Scan for the cell matching the given text and deliver its [x, y] coordinate at center. 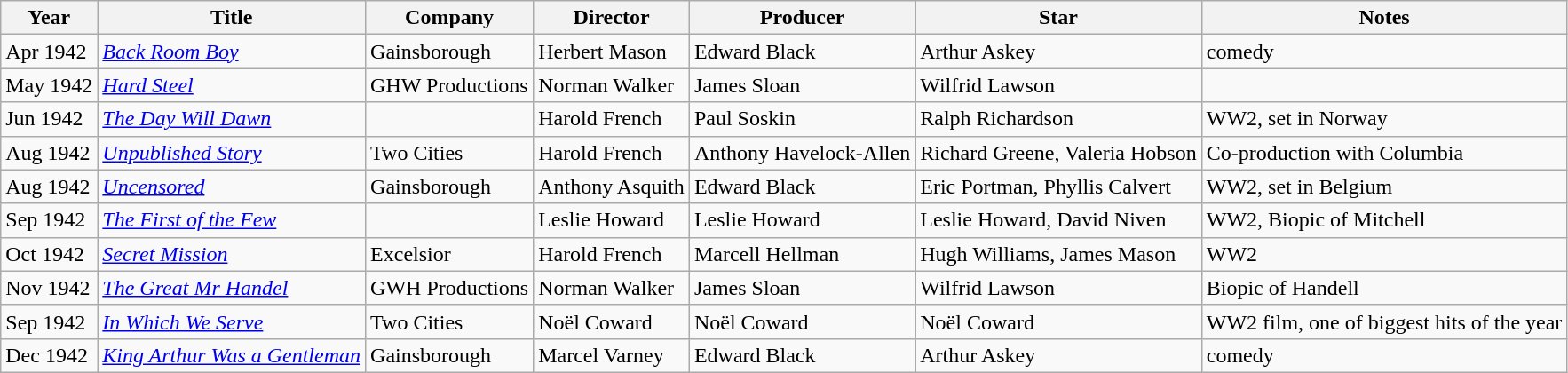
Back Room Boy [232, 52]
The Great Mr Handel [232, 288]
Richard Greene, Valeria Hobson [1058, 153]
Apr 1942 [50, 52]
WW2, Biopic of Mitchell [1384, 220]
Year [50, 18]
Anthony Havelock-Allen [802, 153]
WW2, set in Belgium [1384, 186]
WW2 [1384, 254]
Hugh Williams, James Mason [1058, 254]
Notes [1384, 18]
Ralph Richardson [1058, 119]
GHW Productions [449, 85]
Leslie Howard, David Niven [1058, 220]
Dec 1942 [50, 355]
Herbert Mason [612, 52]
Unpublished Story [232, 153]
Hard Steel [232, 85]
Producer [802, 18]
Director [612, 18]
Company [449, 18]
Anthony Asquith [612, 186]
Star [1058, 18]
In Which We Serve [232, 321]
The First of the Few [232, 220]
Nov 1942 [50, 288]
WW2 film, one of biggest hits of the year [1384, 321]
Excelsior [449, 254]
May 1942 [50, 85]
King Arthur Was a Gentleman [232, 355]
Eric Portman, Phyllis Calvert [1058, 186]
Title [232, 18]
Co-production with Columbia [1384, 153]
Paul Soskin [802, 119]
Marcell Hellman [802, 254]
Marcel Varney [612, 355]
Oct 1942 [50, 254]
Jun 1942 [50, 119]
Secret Mission [232, 254]
WW2, set in Norway [1384, 119]
The Day Will Dawn [232, 119]
Biopic of Handell [1384, 288]
GWH Productions [449, 288]
Uncensored [232, 186]
